Identify which cell holds the provided text, then report its [X, Y] central coordinate. 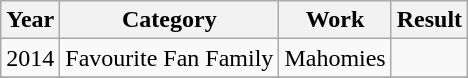
Work [335, 20]
Mahomies [335, 58]
2014 [30, 58]
Result [429, 20]
Favourite Fan Family [170, 58]
Year [30, 20]
Category [170, 20]
